Determine the (x, y) coordinate at the center of the cell enclosing the given text.  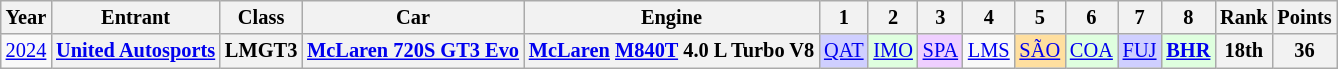
QAT (844, 51)
Class (261, 17)
7 (1140, 17)
Car (413, 17)
2 (892, 17)
SPA (940, 51)
Points (1304, 17)
3 (940, 17)
BHR (1188, 51)
McLaren M840T 4.0 L Turbo V8 (672, 51)
Rank (1244, 17)
5 (1040, 17)
FUJ (1140, 51)
8 (1188, 17)
Engine (672, 17)
6 (1092, 17)
COA (1092, 51)
1 (844, 17)
Entrant (136, 17)
LMGT3 (261, 51)
18th (1244, 51)
United Autosports (136, 51)
SÃO (1040, 51)
Year (26, 17)
IMO (892, 51)
2024 (26, 51)
McLaren 720S GT3 Evo (413, 51)
LMS (989, 51)
36 (1304, 51)
4 (989, 17)
